Output the [x, y] coordinate of the center of the cell containing the given text.  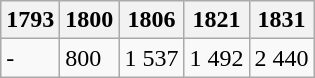
- [30, 58]
1806 [152, 20]
1831 [282, 20]
1821 [216, 20]
800 [90, 58]
1 537 [152, 58]
1800 [90, 20]
2 440 [282, 58]
1793 [30, 20]
1 492 [216, 58]
